For the text-containing cell, return its midpoint in (X, Y) coordinate format. 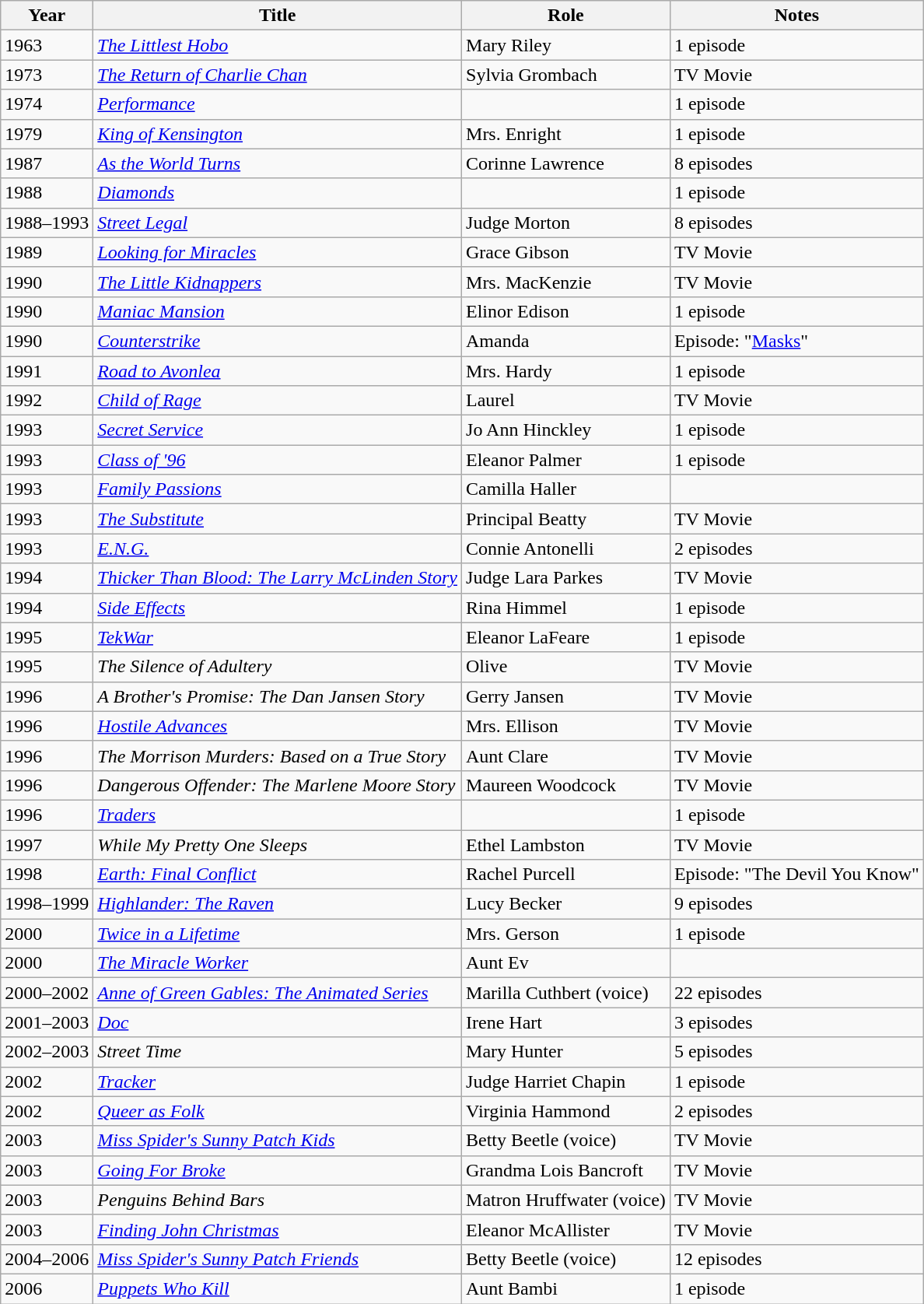
Puppets Who Kill (278, 1288)
Principal Beatty (566, 519)
1987 (47, 163)
1998 (47, 875)
Irene Hart (566, 1022)
Lucy Becker (566, 904)
Connie Antonelli (566, 549)
Judge Harriet Chapin (566, 1081)
Ethel Lambston (566, 844)
Miss Spider's Sunny Patch Friends (278, 1259)
2004–2006 (47, 1259)
5 episodes (796, 1052)
Jo Ann Hinckley (566, 430)
Penguins Behind Bars (278, 1200)
1998–1999 (47, 904)
Tracker (278, 1081)
Eleanor McAllister (566, 1229)
1989 (47, 252)
TekWar (278, 637)
Miss Spider's Sunny Patch Kids (278, 1141)
Role (566, 16)
Episode: "Masks" (796, 341)
Laurel (566, 401)
Hostile Advances (278, 726)
Class of '96 (278, 460)
Dangerous Offender: The Marlene Moore Story (278, 785)
The Little Kidnappers (278, 282)
2001–2003 (47, 1022)
Maureen Woodcock (566, 785)
A Brother's Promise: The Dan Jansen Story (278, 696)
1963 (47, 45)
Episode: "The Devil You Know" (796, 875)
The Return of Charlie Chan (278, 75)
Rina Himmel (566, 608)
Mary Riley (566, 45)
Street Legal (278, 223)
Aunt Bambi (566, 1288)
Twice in a Lifetime (278, 934)
Child of Rage (278, 401)
3 episodes (796, 1022)
The Miracle Worker (278, 963)
22 episodes (796, 993)
1988–1993 (47, 223)
Corinne Lawrence (566, 163)
2002–2003 (47, 1052)
Amanda (566, 341)
1979 (47, 134)
Rachel Purcell (566, 875)
Elinor Edison (566, 311)
Judge Morton (566, 223)
King of Kensington (278, 134)
2006 (47, 1288)
Side Effects (278, 608)
Sylvia Grombach (566, 75)
1991 (47, 371)
Mary Hunter (566, 1052)
Mrs. Hardy (566, 371)
Marilla Cuthbert (voice) (566, 993)
E.N.G. (278, 549)
Diamonds (278, 193)
Eleanor LaFeare (566, 637)
Secret Service (278, 430)
Mrs. Gerson (566, 934)
12 episodes (796, 1259)
Counterstrike (278, 341)
As the World Turns (278, 163)
The Morrison Murders: Based on a True Story (278, 755)
Eleanor Palmer (566, 460)
Road to Avonlea (278, 371)
1997 (47, 844)
Title (278, 16)
Judge Lara Parkes (566, 578)
1974 (47, 104)
The Substitute (278, 519)
Year (47, 16)
Traders (278, 815)
Gerry Jansen (566, 696)
Queer as Folk (278, 1111)
Virginia Hammond (566, 1111)
Finding John Christmas (278, 1229)
The Silence of Adultery (278, 667)
Grace Gibson (566, 252)
Looking for Miracles (278, 252)
Grandma Lois Bancroft (566, 1170)
Going For Broke (278, 1170)
2000–2002 (47, 993)
Matron Hruffwater (voice) (566, 1200)
Olive (566, 667)
Performance (278, 104)
Mrs. Enright (566, 134)
Maniac Mansion (278, 311)
Camilla Haller (566, 489)
Thicker Than Blood: The Larry McLinden Story (278, 578)
9 episodes (796, 904)
1973 (47, 75)
1988 (47, 193)
Aunt Ev (566, 963)
Highlander: The Raven (278, 904)
While My Pretty One Sleeps (278, 844)
Anne of Green Gables: The Animated Series (278, 993)
1992 (47, 401)
Street Time (278, 1052)
Mrs. Ellison (566, 726)
Aunt Clare (566, 755)
Family Passions (278, 489)
The Littlest Hobo (278, 45)
Mrs. MacKenzie (566, 282)
Doc (278, 1022)
Earth: Final Conflict (278, 875)
Notes (796, 16)
